Return (x, y) of the center of cell containing provided text 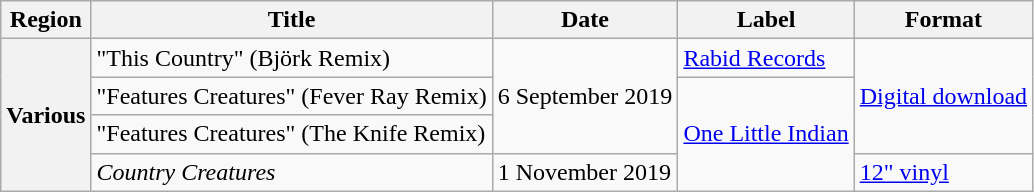
Label (766, 20)
"Features Creatures" (Fever Ray Remix) (292, 96)
Title (292, 20)
Date (585, 20)
Country Creatures (292, 172)
Rabid Records (766, 58)
1 November 2019 (585, 172)
Various (46, 115)
12" vinyl (943, 172)
6 September 2019 (585, 96)
"This Country" (Björk Remix) (292, 58)
Format (943, 20)
One Little Indian (766, 134)
Region (46, 20)
Digital download (943, 96)
"Features Creatures" (The Knife Remix) (292, 134)
